Capture the cell that displays the provided text and extract its (X, Y) central coordinate. 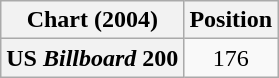
Chart (2004) (92, 20)
176 (231, 58)
US Billboard 200 (92, 58)
Position (231, 20)
